Identify which cell holds the provided text, then report its (x, y) central coordinate. 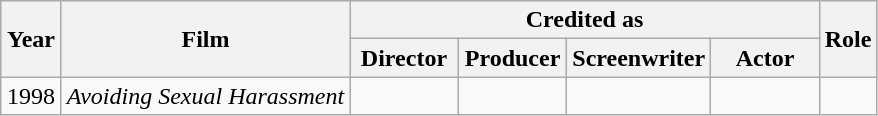
1998 (32, 96)
Role (848, 39)
Actor (766, 58)
Year (32, 39)
Credited as (585, 20)
Director (404, 58)
Screenwriter (639, 58)
Producer (512, 58)
Film (205, 39)
Avoiding Sexual Harassment (205, 96)
